Scan for the cell matching the given text and deliver its (X, Y) coordinate at center. 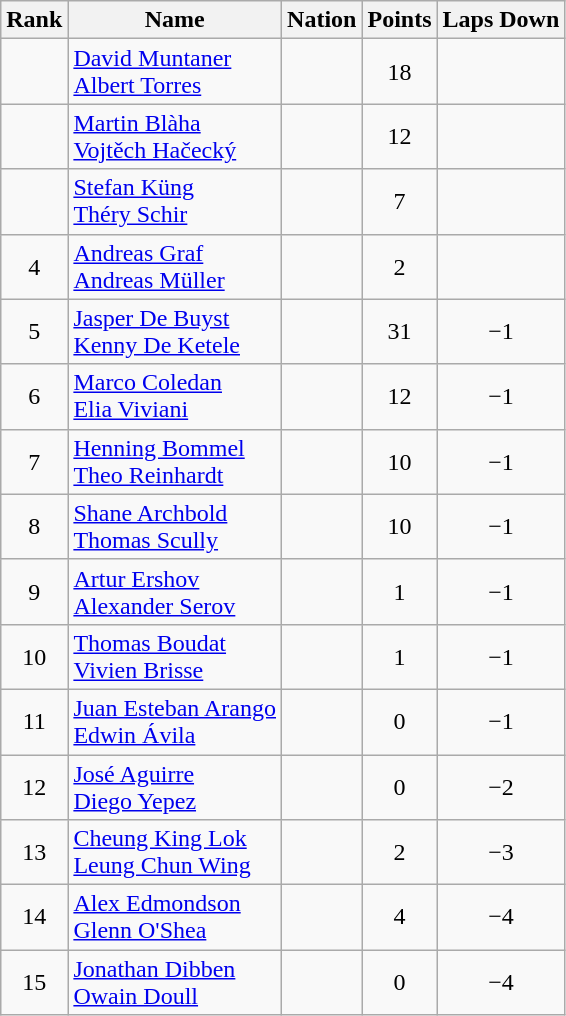
Rank (34, 20)
Artur ErshovAlexander Serov (175, 592)
José AguirreDiego Yepez (175, 786)
Martin BlàhaVojtěch Hačecký (175, 136)
14 (34, 918)
Shane ArchboldThomas Scully (175, 526)
Andreas GrafAndreas Müller (175, 266)
18 (400, 72)
Marco ColedanElia Viviani (175, 396)
15 (34, 982)
11 (34, 722)
David MuntanerAlbert Torres (175, 72)
6 (34, 396)
5 (34, 332)
Nation (322, 20)
Alex EdmondsonGlenn O'Shea (175, 918)
Points (400, 20)
Laps Down (501, 20)
Jasper De BuystKenny De Ketele (175, 332)
Stefan KüngThéry Schir (175, 202)
Jonathan DibbenOwain Doull (175, 982)
8 (34, 526)
31 (400, 332)
Name (175, 20)
13 (34, 852)
Thomas BoudatVivien Brisse (175, 656)
9 (34, 592)
Juan Esteban ArangoEdwin Ávila (175, 722)
Henning BommelTheo Reinhardt (175, 462)
−3 (501, 852)
Cheung King LokLeung Chun Wing (175, 852)
−2 (501, 786)
